Find where the given text appears and provide that cell's center as (X, Y) coordinate. 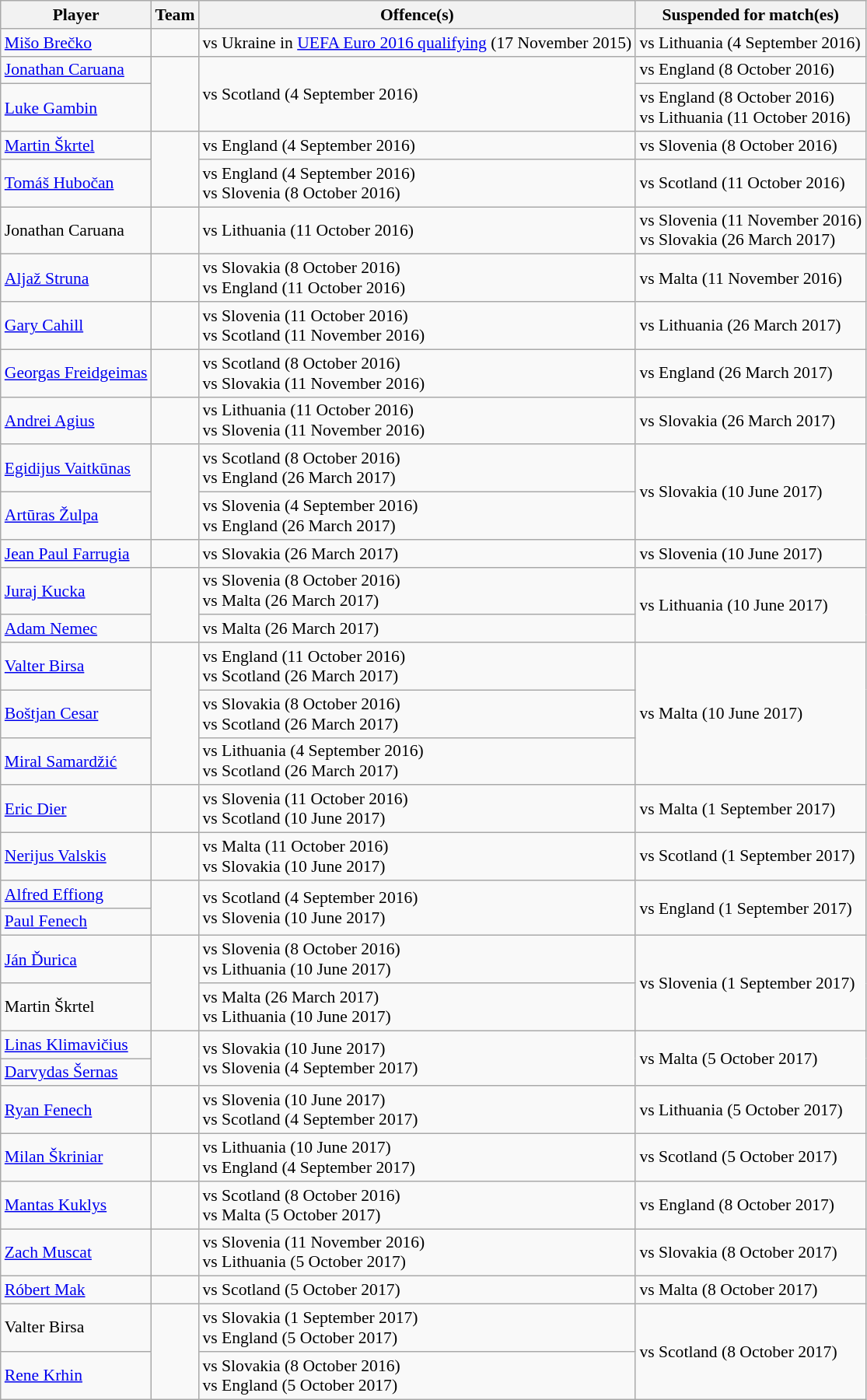
Darvydas Šernas (76, 1073)
Georgas Freidgeimas (76, 373)
Nerijus Valskis (76, 857)
Rene Krhin (76, 1375)
vs Scotland (8 October 2016) vs Malta (5 October 2017) (417, 1206)
vs Slovakia (10 June 2017) vs Slovenia (4 September 2017) (417, 1058)
Miral Samardžić (76, 761)
vs Scotland (4 September 2016) (417, 93)
vs Slovenia (10 June 2017) (750, 554)
Mantas Kuklys (76, 1206)
vs Scotland (1 September 2017) (750, 857)
vs Lithuania (10 June 2017) (750, 605)
Boštjan Cesar (76, 714)
vs Scotland (8 October 2017) (750, 1352)
Tomáš Hubočan (76, 184)
Andrei Agius (76, 420)
vs Lithuania (11 October 2016) (417, 230)
Team (176, 15)
vs Malta (11 November 2016) (750, 278)
vs Slovenia (4 September 2016) vs England (26 March 2017) (417, 516)
Egidijus Vaitkūnas (76, 468)
vs Slovakia (8 October 2016) vs Scotland (26 March 2017) (417, 714)
Alfred Effiong (76, 894)
vs England (8 October 2016)vs Lithuania (11 October 2016) (750, 107)
vs Slovenia (10 June 2017) vs Scotland (4 September 2017) (417, 1111)
vs Slovenia (8 October 2016) vs Malta (26 March 2017) (417, 591)
vs Slovenia (8 October 2016) vs Lithuania (10 June 2017) (417, 960)
vs Slovakia (8 October 2016) vs England (11 October 2016) (417, 278)
vs Slovenia (11 November 2016)vs Slovakia (26 March 2017) (750, 230)
vs Slovenia (11 October 2016) vs Scotland (10 June 2017) (417, 809)
vs England (8 October 2016) (750, 70)
vs England (8 October 2017) (750, 1206)
Player (76, 15)
Paul Fenech (76, 922)
vs Malta (11 October 2016) vs Slovakia (10 June 2017) (417, 857)
vs Scotland (8 October 2016) vs England (26 March 2017) (417, 468)
vs Slovakia (8 October 2016) vs England (5 October 2017) (417, 1375)
Adam Nemec (76, 629)
Gary Cahill (76, 325)
vs England (4 September 2016) (417, 145)
vs Malta (8 October 2017) (750, 1290)
vs England (11 October 2016) vs Scotland (26 March 2017) (417, 666)
vs Lithuania (10 June 2017) vs England (4 September 2017) (417, 1157)
Luke Gambin (76, 107)
vs Lithuania (26 March 2017) (750, 325)
vs Malta (26 March 2017) vs Lithuania (10 June 2017) (417, 1006)
Róbert Mak (76, 1290)
Offence(s) (417, 15)
Linas Klimavičius (76, 1045)
vs England (1 September 2017) (750, 908)
vs England (4 September 2016) vs Slovenia (8 October 2016) (417, 184)
vs Malta (1 September 2017) (750, 809)
vs Malta (26 March 2017) (417, 629)
Juraj Kucka (76, 591)
vs Scotland (8 October 2016) vs Slovakia (11 November 2016) (417, 373)
vs Malta (10 June 2017) (750, 714)
Milan Škriniar (76, 1157)
Aljaž Struna (76, 278)
Artūras Žulpa (76, 516)
Zach Muscat (76, 1252)
vs Scotland (4 September 2016) vs Slovenia (10 June 2017) (417, 908)
vs Lithuania (4 September 2016) (750, 43)
vs Slovenia (11 November 2016) vs Lithuania (5 October 2017) (417, 1252)
vs Lithuania (4 September 2016) vs Scotland (26 March 2017) (417, 761)
vs England (26 March 2017) (750, 373)
vs Lithuania (5 October 2017) (750, 1111)
vs Lithuania (11 October 2016) vs Slovenia (11 November 2016) (417, 420)
vs Slovenia (11 October 2016) vs Scotland (11 November 2016) (417, 325)
Eric Dier (76, 809)
vs Slovakia (1 September 2017) vs England (5 October 2017) (417, 1328)
Ryan Fenech (76, 1111)
Mišo Brečko (76, 43)
vs Scotland (11 October 2016) (750, 184)
vs Malta (5 October 2017) (750, 1058)
Suspended for match(es) (750, 15)
vs Slovenia (8 October 2016) (750, 145)
vs Ukraine in UEFA Euro 2016 qualifying (17 November 2015) (417, 43)
vs Slovenia (1 September 2017) (750, 983)
vs Slovakia (8 October 2017) (750, 1252)
Jean Paul Farrugia (76, 554)
Ján Ďurica (76, 960)
vs Slovakia (10 June 2017) (750, 492)
